Return (x, y) of the center of cell containing provided text 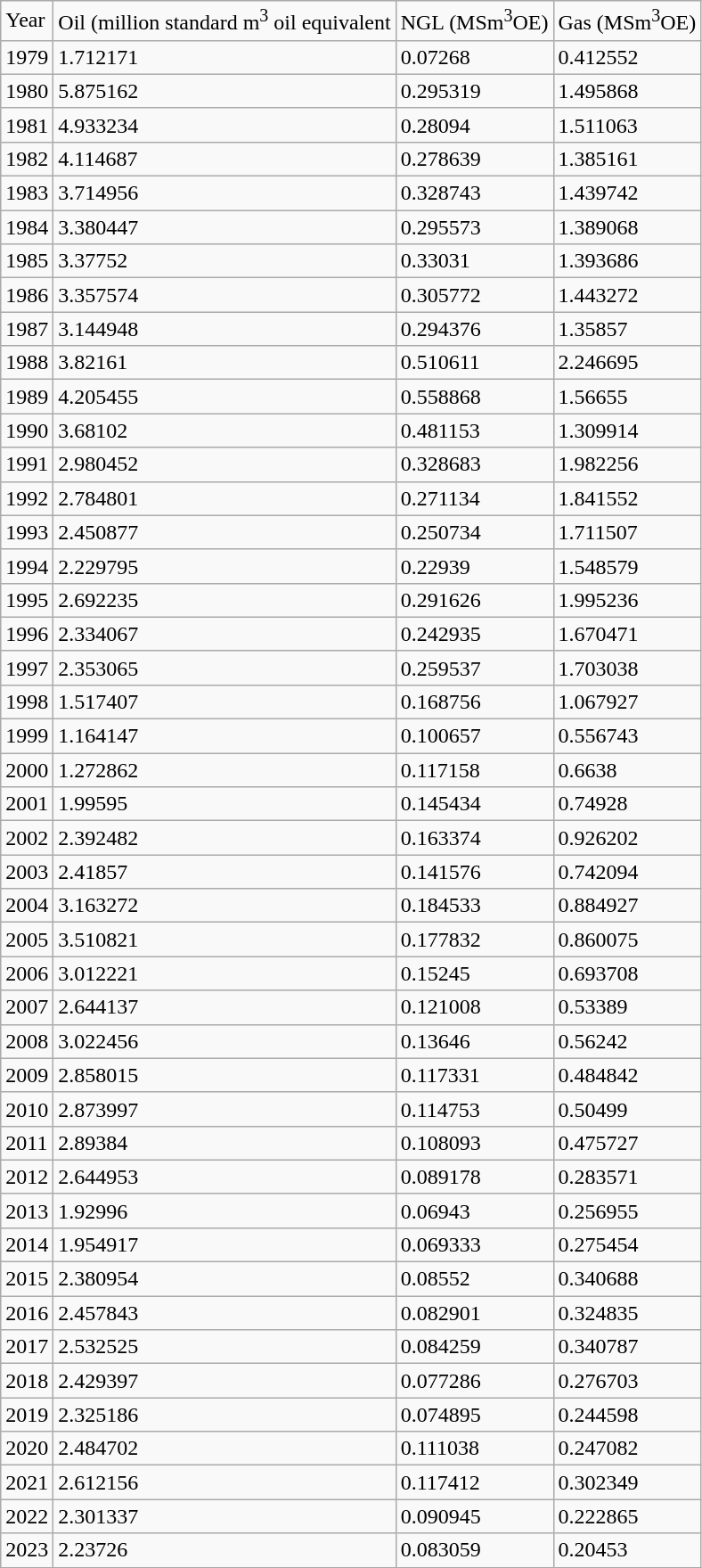
0.340787 (627, 1347)
0.141576 (474, 872)
0.168756 (474, 702)
2.429397 (224, 1381)
1.703038 (627, 668)
0.275454 (627, 1244)
0.340688 (627, 1279)
2006 (27, 973)
1.99595 (224, 804)
NGL (MSm3OE) (474, 21)
0.556743 (627, 736)
2014 (27, 1244)
1996 (27, 634)
2021 (27, 1482)
2.380954 (224, 1279)
0.271134 (474, 498)
2010 (27, 1109)
2002 (27, 838)
2020 (27, 1449)
0.283571 (627, 1177)
0.50499 (627, 1109)
1993 (27, 532)
2.980452 (224, 464)
4.933234 (224, 125)
2.392482 (224, 838)
3.714956 (224, 193)
1.439742 (627, 193)
2011 (27, 1143)
3.380447 (224, 227)
3.144948 (224, 329)
2.612156 (224, 1482)
2017 (27, 1347)
0.295573 (474, 227)
0.302349 (627, 1482)
2009 (27, 1075)
Year (27, 21)
0.6638 (627, 770)
2003 (27, 872)
0.742094 (627, 872)
3.163272 (224, 906)
1998 (27, 702)
0.117158 (474, 770)
0.412552 (627, 57)
2.784801 (224, 498)
1.670471 (627, 634)
0.328743 (474, 193)
0.244598 (627, 1415)
1988 (27, 363)
1990 (27, 431)
2023 (27, 1550)
1.982256 (627, 464)
0.328683 (474, 464)
1994 (27, 566)
1997 (27, 668)
1.517407 (224, 702)
1.495868 (627, 91)
2.325186 (224, 1415)
2005 (27, 940)
1999 (27, 736)
0.13646 (474, 1041)
0.222865 (627, 1516)
2.301337 (224, 1516)
0.28094 (474, 125)
0.294376 (474, 329)
3.68102 (224, 431)
2022 (27, 1516)
0.475727 (627, 1143)
1.164147 (224, 736)
4.205455 (224, 397)
0.324835 (627, 1313)
0.111038 (474, 1449)
2.450877 (224, 532)
2015 (27, 1279)
1983 (27, 193)
2.334067 (224, 634)
1979 (27, 57)
1982 (27, 159)
0.256955 (627, 1211)
2018 (27, 1381)
0.884927 (627, 906)
2.858015 (224, 1075)
3.510821 (224, 940)
1986 (27, 295)
2.873997 (224, 1109)
0.20453 (627, 1550)
0.295319 (474, 91)
0.06943 (474, 1211)
0.259537 (474, 668)
1985 (27, 261)
0.100657 (474, 736)
1995 (27, 600)
1.954917 (224, 1244)
3.022456 (224, 1041)
1.389068 (627, 227)
2013 (27, 1211)
0.558868 (474, 397)
0.083059 (474, 1550)
2012 (27, 1177)
0.145434 (474, 804)
0.510611 (474, 363)
1981 (27, 125)
0.117331 (474, 1075)
2004 (27, 906)
1989 (27, 397)
2.532525 (224, 1347)
2019 (27, 1415)
2.41857 (224, 872)
1.385161 (627, 159)
0.07268 (474, 57)
0.250734 (474, 532)
0.077286 (474, 1381)
1.272862 (224, 770)
0.278639 (474, 159)
Gas (MSm3OE) (627, 21)
0.247082 (627, 1449)
2.692235 (224, 600)
0.090945 (474, 1516)
1.995236 (627, 600)
1.393686 (627, 261)
0.74928 (627, 804)
1.067927 (627, 702)
0.177832 (474, 940)
0.860075 (627, 940)
2.229795 (224, 566)
3.012221 (224, 973)
1.92996 (224, 1211)
0.53389 (627, 1007)
0.114753 (474, 1109)
3.37752 (224, 261)
1991 (27, 464)
2.484702 (224, 1449)
2008 (27, 1041)
0.08552 (474, 1279)
0.15245 (474, 973)
3.82161 (224, 363)
0.121008 (474, 1007)
1984 (27, 227)
4.114687 (224, 159)
Oil (million standard m3 oil equivalent (224, 21)
2.89384 (224, 1143)
2.644953 (224, 1177)
0.108093 (474, 1143)
0.117412 (474, 1482)
0.089178 (474, 1177)
0.693708 (627, 973)
1987 (27, 329)
0.56242 (627, 1041)
0.084259 (474, 1347)
0.242935 (474, 634)
0.163374 (474, 838)
1.841552 (627, 498)
0.074895 (474, 1415)
1980 (27, 91)
2001 (27, 804)
1.443272 (627, 295)
5.875162 (224, 91)
0.291626 (474, 600)
2007 (27, 1007)
1992 (27, 498)
3.357574 (224, 295)
1.511063 (627, 125)
0.481153 (474, 431)
0.305772 (474, 295)
0.082901 (474, 1313)
0.22939 (474, 566)
1.35857 (627, 329)
2.644137 (224, 1007)
0.33031 (474, 261)
2.246695 (627, 363)
2016 (27, 1313)
0.484842 (627, 1075)
1.56655 (627, 397)
2.353065 (224, 668)
2.23726 (224, 1550)
1.711507 (627, 532)
2000 (27, 770)
0.926202 (627, 838)
0.184533 (474, 906)
1.309914 (627, 431)
2.457843 (224, 1313)
1.712171 (224, 57)
0.069333 (474, 1244)
1.548579 (627, 566)
0.276703 (627, 1381)
